Provide the (X, Y) coordinate of the cell's center where the given text is located.  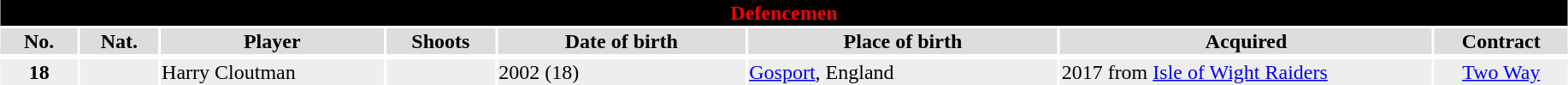
Contract (1501, 41)
Defencemen (783, 13)
18 (39, 72)
Two Way (1501, 72)
No. (39, 41)
2002 (18) (622, 72)
2017 from Isle of Wight Raiders (1247, 72)
Date of birth (622, 41)
Shoots (441, 41)
Harry Cloutman (272, 72)
Player (272, 41)
Gosport, England (903, 72)
Place of birth (903, 41)
Acquired (1247, 41)
Nat. (120, 41)
